Search for the cell housing the specified text and yield its (x, y) center coordinate. 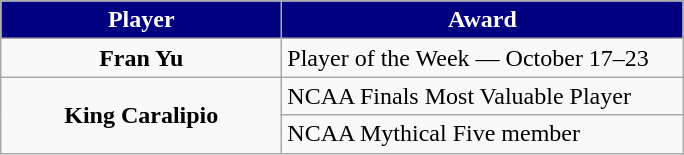
King Caralipio (142, 115)
NCAA Mythical Five member (482, 134)
Award (482, 20)
Player of the Week — October 17–23 (482, 58)
NCAA Finals Most Valuable Player (482, 96)
Player (142, 20)
Fran Yu (142, 58)
